Pinpoint the cell where the given text exists, returning its [x, y] midpoint coordinate. 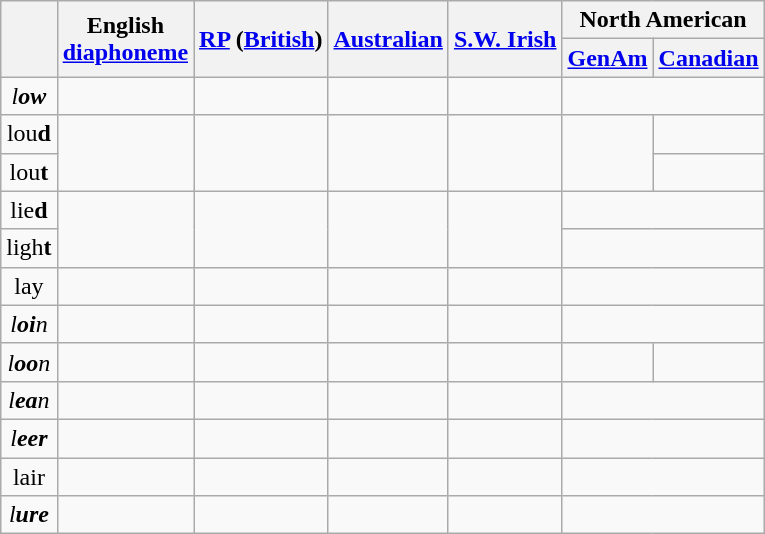
Englishdiaphoneme [125, 39]
lean [29, 400]
loin [29, 324]
loud [29, 134]
lair [29, 477]
RP (British) [261, 39]
lay [29, 286]
lied [29, 210]
S.W. Irish [505, 39]
low [29, 96]
Canadian [708, 58]
leer [29, 438]
light [29, 248]
GenAm [608, 58]
Australian [388, 39]
lout [29, 172]
loon [29, 362]
North American [663, 20]
lure [29, 515]
